Pinpoint the cell where the given text exists, returning its (X, Y) midpoint coordinate. 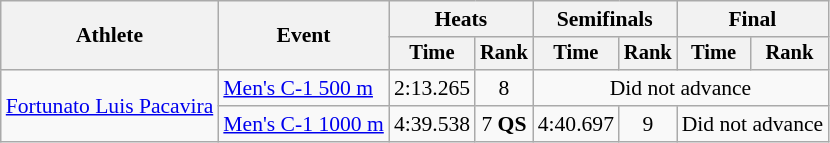
Heats (461, 19)
9 (648, 124)
Athlete (110, 36)
4:39.538 (432, 124)
Men's C-1 500 m (304, 88)
Men's C-1 1000 m (304, 124)
Event (304, 36)
Fortunato Luis Pacavira (110, 106)
7 QS (504, 124)
8 (504, 88)
Semifinals (605, 19)
4:40.697 (576, 124)
2:13.265 (432, 88)
Final (753, 19)
